Return [x, y] of the center of cell containing provided text 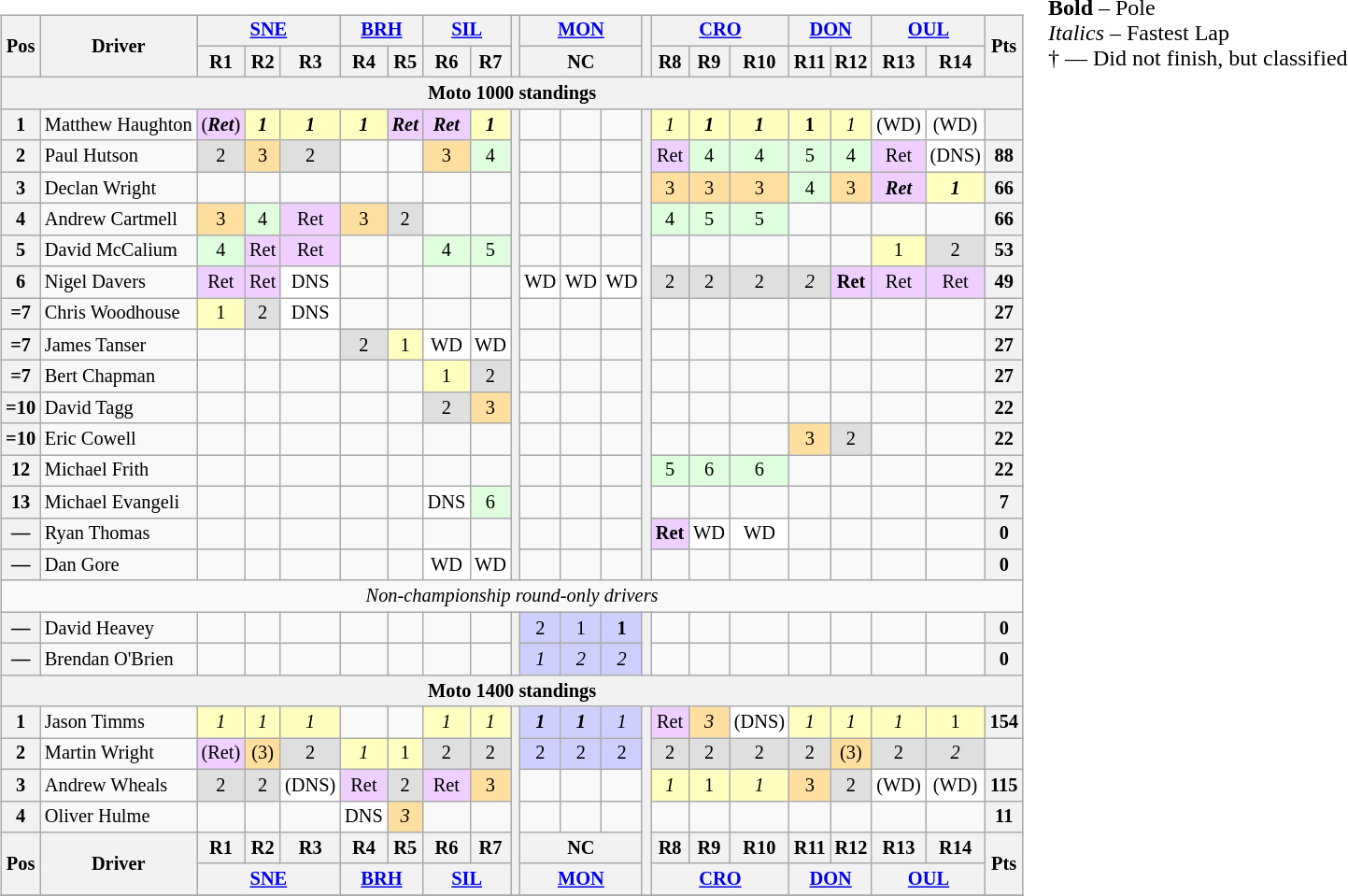
Bert Chapman [119, 377]
Oliver Hulme [119, 817]
12 [21, 471]
James Tanser [119, 345]
Jason Timms [119, 722]
Andrew Wheals [119, 785]
Michael Frith [119, 471]
Paul Hutson [119, 156]
David McCalium [119, 250]
Dan Gore [119, 565]
Ryan Thomas [119, 533]
Nigel Davers [119, 282]
Declan Wright [119, 188]
Martin Wright [119, 754]
88 [1004, 156]
7 [1004, 502]
Moto 1400 standings [512, 690]
Moto 1000 standings [512, 93]
Brendan O'Brien [119, 660]
154 [1004, 722]
49 [1004, 282]
David Tagg [119, 408]
David Heavey [119, 628]
13 [21, 502]
11 [1004, 817]
Andrew Cartmell [119, 220]
115 [1004, 785]
Matthew Haughton [119, 125]
Michael Evangeli [119, 502]
Non-championship round-only drivers [512, 596]
53 [1004, 250]
Eric Cowell [119, 439]
Chris Woodhouse [119, 314]
